Return [x, y] of the center of cell containing provided text 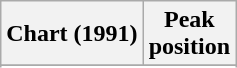
Peakposition [189, 34]
Chart (1991) [72, 34]
